Provide the [x, y] coordinate of the cell's center where the given text is located.  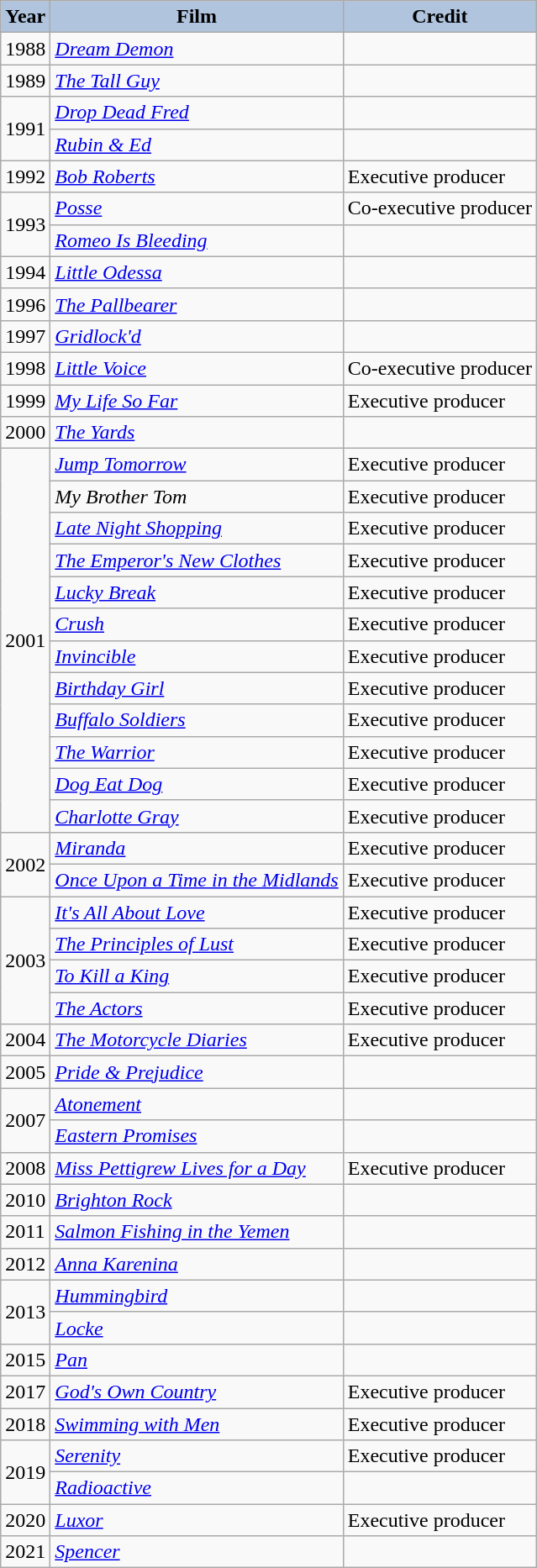
2017 [25, 1392]
Dog Eat Dog [197, 784]
2018 [25, 1424]
2010 [25, 1200]
Posse [197, 208]
Once Upon a Time in the Midlands [197, 880]
1993 [25, 224]
Credit [440, 17]
Spencer [197, 1552]
2004 [25, 1040]
Anna Karenina [197, 1264]
1989 [25, 81]
The Actors [197, 1008]
2021 [25, 1552]
2019 [25, 1472]
The Motorcycle Diaries [197, 1040]
To Kill a King [197, 976]
Charlotte Gray [197, 816]
1997 [25, 336]
Pan [197, 1360]
Jump Tomorrow [197, 465]
1999 [25, 401]
Serenity [197, 1456]
The Emperor's New Clothes [197, 560]
2011 [25, 1232]
2000 [25, 433]
Locke [197, 1328]
2001 [25, 640]
Hummingbird [197, 1296]
The Pallbearer [197, 304]
Bob Roberts [197, 176]
It's All About Love [197, 912]
Invincible [197, 656]
Little Odessa [197, 272]
1998 [25, 368]
Radioactive [197, 1488]
1988 [25, 49]
Late Night Shopping [197, 529]
2008 [25, 1168]
Crush [197, 624]
God's Own Country [197, 1392]
The Yards [197, 433]
Salmon Fishing in the Yemen [197, 1232]
Atonement [197, 1104]
Gridlock'd [197, 336]
The Warrior [197, 752]
1994 [25, 272]
2007 [25, 1120]
Pride & Prejudice [197, 1072]
2002 [25, 864]
Luxor [197, 1520]
My Life So Far [197, 401]
Rubin & Ed [197, 145]
Brighton Rock [197, 1200]
2015 [25, 1360]
Little Voice [197, 368]
Film [197, 17]
Eastern Promises [197, 1136]
Buffalo Soldiers [197, 720]
Miranda [197, 848]
Miss Pettigrew Lives for a Day [197, 1168]
1992 [25, 176]
2012 [25, 1264]
Swimming with Men [197, 1424]
The Principles of Lust [197, 944]
2003 [25, 960]
2013 [25, 1312]
Year [25, 17]
Dream Demon [197, 49]
2020 [25, 1520]
Birthday Girl [197, 688]
1991 [25, 129]
Romeo Is Bleeding [197, 240]
2005 [25, 1072]
My Brother Tom [197, 497]
Lucky Break [197, 592]
Drop Dead Fred [197, 113]
The Tall Guy [197, 81]
1996 [25, 304]
